From the cell containing the given text, extract its center point as (x, y) coordinate. 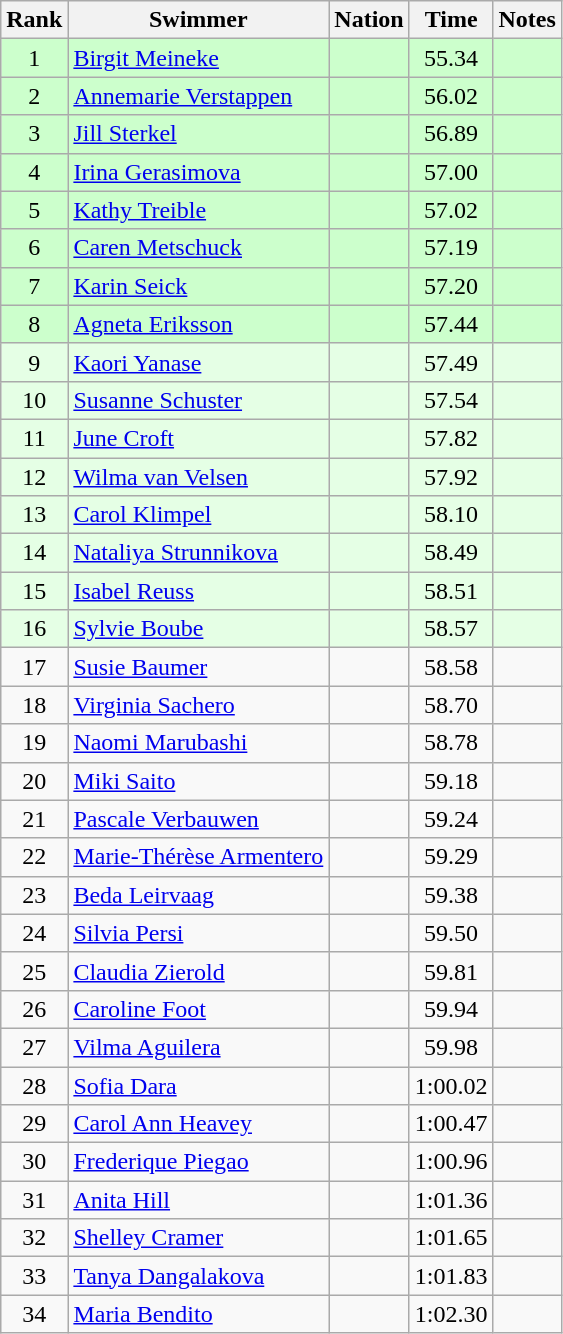
Time (451, 20)
56.89 (451, 134)
Miki Saito (198, 781)
34 (34, 1314)
59.50 (451, 933)
1:01.65 (451, 1238)
59.24 (451, 819)
1:00.47 (451, 1124)
15 (34, 591)
Notes (527, 20)
Nation (369, 20)
57.02 (451, 210)
Virginia Sachero (198, 705)
Birgit Meineke (198, 58)
Sylvie Boube (198, 629)
1 (34, 58)
Naomi Marubashi (198, 743)
57.49 (451, 362)
59.18 (451, 781)
Marie-Thérèse Armentero (198, 857)
Anita Hill (198, 1200)
57.82 (451, 438)
59.81 (451, 971)
Wilma van Velsen (198, 477)
Irina Gerasimova (198, 172)
11 (34, 438)
26 (34, 1009)
Caroline Foot (198, 1009)
23 (34, 895)
Tanya Dangalakova (198, 1276)
57.54 (451, 400)
13 (34, 515)
1:00.96 (451, 1162)
56.02 (451, 96)
28 (34, 1085)
Annemarie Verstappen (198, 96)
Kaori Yanase (198, 362)
Nataliya Strunnikova (198, 553)
58.70 (451, 705)
58.58 (451, 667)
59.98 (451, 1047)
Carol Ann Heavey (198, 1124)
27 (34, 1047)
Sofia Dara (198, 1085)
8 (34, 324)
4 (34, 172)
9 (34, 362)
58.57 (451, 629)
55.34 (451, 58)
17 (34, 667)
59.29 (451, 857)
10 (34, 400)
12 (34, 477)
20 (34, 781)
Maria Bendito (198, 1314)
58.78 (451, 743)
Caren Metschuck (198, 248)
57.44 (451, 324)
1:02.30 (451, 1314)
Frederique Piegao (198, 1162)
5 (34, 210)
57.92 (451, 477)
7 (34, 286)
58.10 (451, 515)
Jill Sterkel (198, 134)
Susanne Schuster (198, 400)
Kathy Treible (198, 210)
22 (34, 857)
3 (34, 134)
59.94 (451, 1009)
30 (34, 1162)
29 (34, 1124)
57.20 (451, 286)
Shelley Cramer (198, 1238)
14 (34, 553)
June Croft (198, 438)
59.38 (451, 895)
24 (34, 933)
33 (34, 1276)
Silvia Persi (198, 933)
19 (34, 743)
Vilma Aguilera (198, 1047)
6 (34, 248)
1:01.36 (451, 1200)
58.49 (451, 553)
18 (34, 705)
32 (34, 1238)
Susie Baumer (198, 667)
Beda Leirvaag (198, 895)
1:01.83 (451, 1276)
Claudia Zierold (198, 971)
2 (34, 96)
Rank (34, 20)
Karin Seick (198, 286)
Agneta Eriksson (198, 324)
31 (34, 1200)
25 (34, 971)
Pascale Verbauwen (198, 819)
57.19 (451, 248)
1:00.02 (451, 1085)
Isabel Reuss (198, 591)
Carol Klimpel (198, 515)
58.51 (451, 591)
16 (34, 629)
21 (34, 819)
57.00 (451, 172)
Swimmer (198, 20)
